Return the (x, y) coordinate for the center point of the cell that contains the specified text.  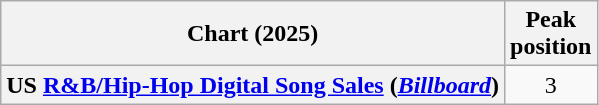
Peakposition (551, 34)
US R&B/Hip-Hop Digital Song Sales (Billboard) (253, 85)
Chart (2025) (253, 34)
3 (551, 85)
